Return the (x, y) coordinate for the center point of the cell that contains the specified text.  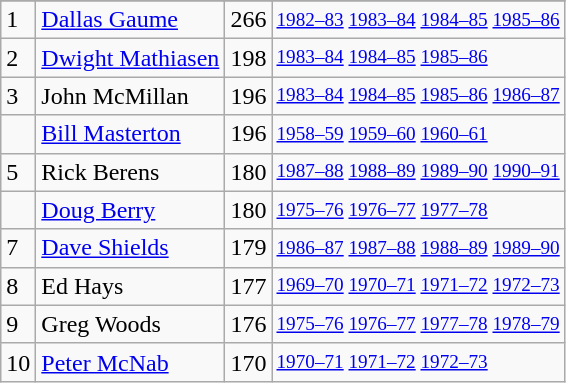
3 (18, 96)
1987–88 1988–89 1989–90 1990–91 (418, 172)
Peter McNab (130, 362)
Dwight Mathiasen (130, 58)
Doug Berry (130, 210)
Dallas Gaume (130, 20)
1958–59 1959–60 1960–61 (418, 134)
5 (18, 172)
1969–70 1970–71 1971–72 1972–73 (418, 286)
1975–76 1976–77 1977–78 1978–79 (418, 324)
176 (248, 324)
Bill Masterton (130, 134)
John McMillan (130, 96)
2 (18, 58)
1982–83 1983–84 1984–85 1985–86 (418, 20)
179 (248, 248)
198 (248, 58)
1975–76 1976–77 1977–78 (418, 210)
1983–84 1984–85 1985–86 (418, 58)
9 (18, 324)
1 (18, 20)
7 (18, 248)
266 (248, 20)
1986–87 1987–88 1988–89 1989–90 (418, 248)
8 (18, 286)
Ed Hays (130, 286)
170 (248, 362)
Rick Berens (130, 172)
1983–84 1984–85 1985–86 1986–87 (418, 96)
1970–71 1971–72 1972–73 (418, 362)
177 (248, 286)
Dave Shields (130, 248)
10 (18, 362)
Greg Woods (130, 324)
